From the cell containing the given text, extract its center point as [X, Y] coordinate. 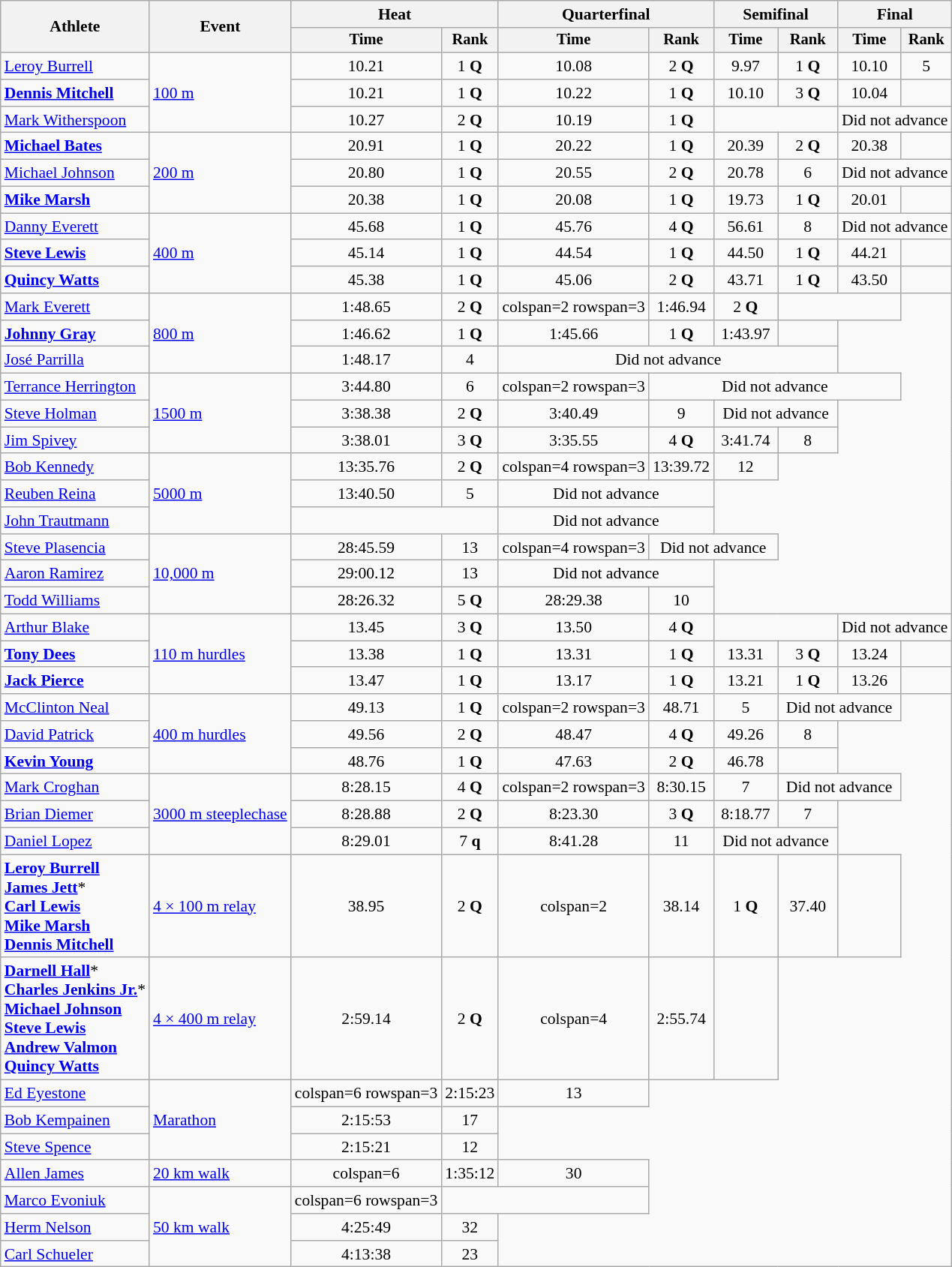
800 m [221, 333]
1:43.97 [746, 334]
7 q [470, 842]
Bob Kennedy [75, 467]
2:15:53 [366, 1121]
13.45 [366, 628]
10.22 [573, 93]
2:15:23 [470, 1094]
Steve Spence [75, 1147]
56.61 [746, 227]
13.24 [869, 654]
45.06 [573, 280]
8:23.30 [573, 815]
38.14 [681, 906]
Tony Dees [75, 654]
Todd Williams [75, 601]
2:15:21 [366, 1147]
3000 m steeplechase [221, 815]
20.22 [573, 146]
Marathon [221, 1121]
44.50 [746, 254]
11 [681, 842]
1500 m [221, 414]
McClinton Neal [75, 707]
20.08 [573, 200]
Leroy Burrell [75, 66]
Arthur Blake [75, 628]
45.38 [366, 280]
13.26 [869, 681]
20.39 [746, 146]
Final [895, 14]
3:38.01 [366, 440]
8:41.28 [573, 842]
9.97 [746, 66]
10,000 m [221, 575]
Mark Croghan [75, 788]
45.14 [366, 254]
3:40.49 [573, 414]
1:48.65 [366, 307]
Herm Nelson [75, 1227]
Leroy BurrellJames Jett*Carl LewisMike MarshDennis Mitchell [75, 906]
49.56 [366, 734]
37.40 [807, 906]
48.47 [573, 734]
43.71 [746, 280]
46.78 [746, 761]
Darnell Hall*Charles Jenkins Jr.*Michael JohnsonSteve LewisAndrew ValmonQuincy Watts [75, 1019]
8:29.01 [366, 842]
50 km walk [221, 1227]
colspan=6 [366, 1174]
1:45.66 [573, 334]
Event [221, 27]
20.01 [869, 200]
13:40.50 [366, 494]
400 m [221, 254]
Steve Lewis [75, 254]
43.50 [869, 280]
3:38.38 [366, 414]
5000 m [221, 494]
20 km walk [221, 1174]
20.91 [366, 146]
John Trautmann [75, 521]
13.47 [366, 681]
1:48.17 [366, 360]
13.38 [366, 654]
Kevin Young [75, 761]
400 m hurdles [221, 734]
28:26.32 [366, 601]
José Parrilla [75, 360]
8:30.15 [681, 788]
17 [470, 1121]
10.19 [573, 120]
Johnny Gray [75, 334]
38.95 [366, 906]
colspan=2 [573, 906]
30 [573, 1174]
4 [470, 360]
Terrance Herrington [75, 387]
Quincy Watts [75, 280]
Mike Marsh [75, 200]
Brian Diemer [75, 815]
8:18.77 [746, 815]
4:25:49 [366, 1227]
49.26 [746, 734]
13.21 [746, 681]
32 [470, 1227]
3:41.74 [746, 440]
Jim Spivey [75, 440]
Reuben Reina [75, 494]
20.80 [366, 173]
Marco Evoniuk [75, 1200]
49.13 [366, 707]
3:44.80 [366, 387]
20.55 [573, 173]
45.68 [366, 227]
Mark Everett [75, 307]
13:39.72 [681, 467]
13.17 [573, 681]
2:59.14 [366, 1019]
Jack Pierce [75, 681]
Heat [395, 14]
10 [681, 601]
45.76 [573, 227]
10.27 [366, 120]
28:29.38 [573, 601]
28:45.59 [366, 548]
8:28.15 [366, 788]
Mark Witherspoon [75, 120]
Allen James [75, 1174]
10.08 [573, 66]
110 m hurdles [221, 654]
Daniel Lopez [75, 842]
Athlete [75, 27]
20.78 [746, 173]
colspan=4 [573, 1019]
David Patrick [75, 734]
1:35:12 [470, 1174]
Danny Everett [75, 227]
13:35.76 [366, 467]
Semifinal [776, 14]
Bob Kempainen [75, 1121]
4 × 100 m relay [221, 906]
47.63 [573, 761]
Steve Plasencia [75, 548]
48.76 [366, 761]
13.50 [573, 628]
200 m [221, 173]
8:28.88 [366, 815]
5 Q [470, 601]
1:46.62 [366, 334]
Aaron Ramirez [75, 574]
3:35.55 [573, 440]
44.54 [573, 254]
Dennis Mitchell [75, 93]
29:00.12 [366, 574]
2:55.74 [681, 1019]
4 × 400 m relay [221, 1019]
44.21 [869, 254]
Michael Johnson [75, 173]
1:46.94 [681, 307]
100 m [221, 93]
10.04 [869, 93]
Michael Bates [75, 146]
19.73 [746, 200]
Ed Eyestone [75, 1094]
Steve Holman [75, 414]
48.71 [681, 707]
Quarterfinal [606, 14]
9 [681, 414]
